Locate the cell with the specified text and output its (x, y) center coordinate. 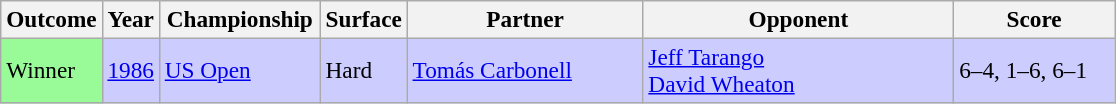
Surface (364, 19)
Hard (364, 70)
6–4, 1–6, 6–1 (1034, 70)
US Open (240, 70)
Score (1034, 19)
Year (130, 19)
Jeff Tarango David Wheaton (798, 70)
Outcome (52, 19)
Partner (525, 19)
Tomás Carbonell (525, 70)
1986 (130, 70)
Championship (240, 19)
Opponent (798, 19)
Winner (52, 70)
